Identify which cell holds the provided text, then report its (x, y) central coordinate. 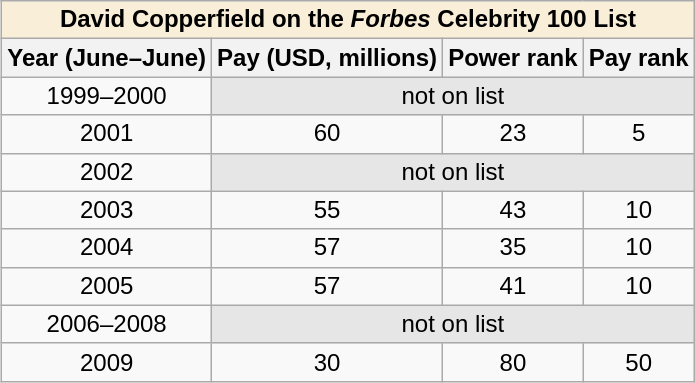
55 (328, 210)
Power rank (513, 58)
2003 (107, 210)
80 (513, 362)
5 (638, 134)
2009 (107, 362)
2005 (107, 286)
2004 (107, 248)
Pay rank (638, 58)
Year (June–June) (107, 58)
60 (328, 134)
30 (328, 362)
1999–2000 (107, 96)
2006–2008 (107, 324)
35 (513, 248)
Pay (USD, millions) (328, 58)
2001 (107, 134)
2002 (107, 172)
43 (513, 210)
23 (513, 134)
50 (638, 362)
David Copperfield on the Forbes Celebrity 100 List (348, 20)
41 (513, 286)
